Capture the cell that displays the provided text and extract its [X, Y] central coordinate. 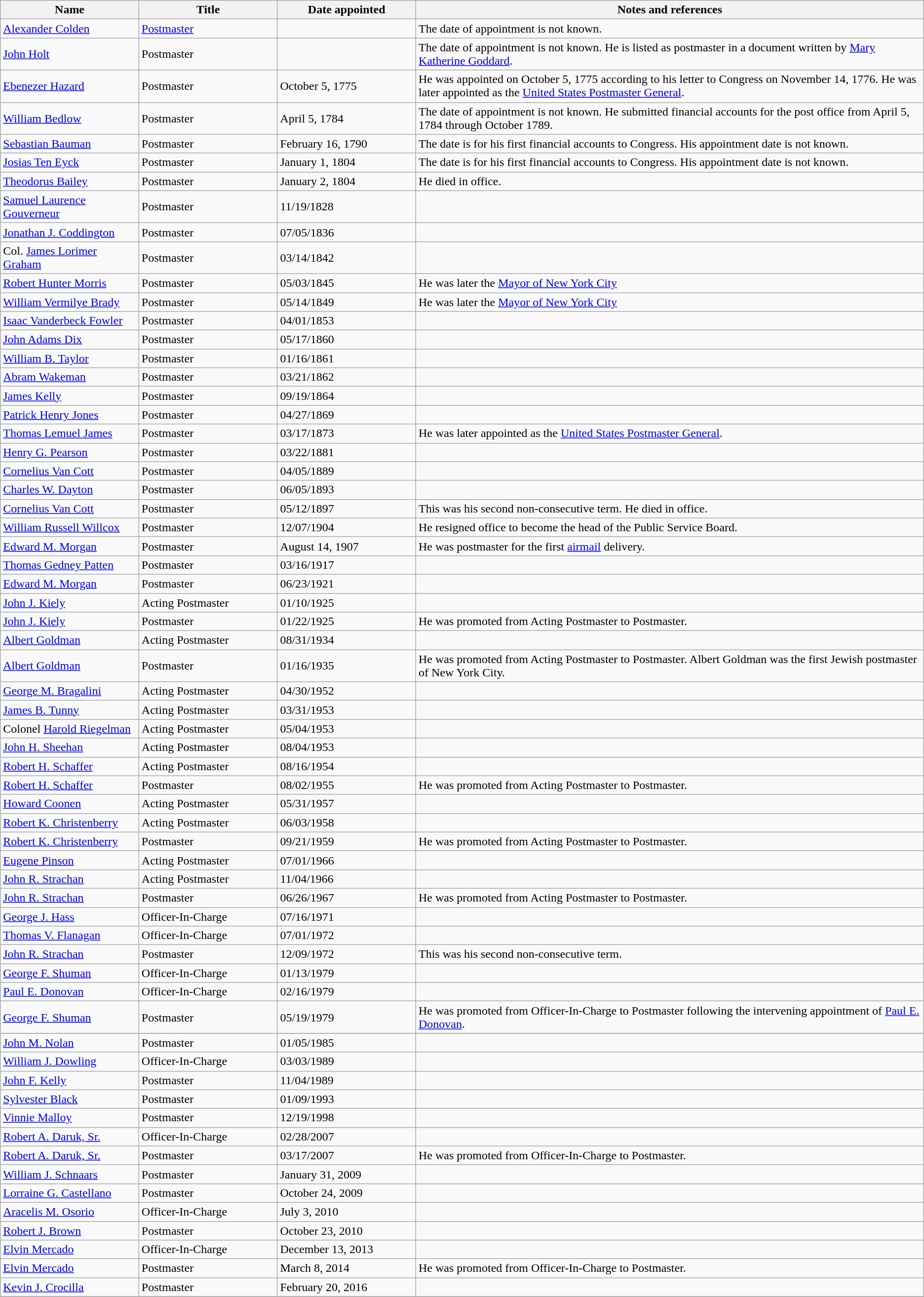
October 23, 2010 [346, 1231]
03/17/2007 [346, 1155]
12/09/1972 [346, 954]
04/30/1952 [346, 691]
Date appointed [346, 10]
Alexander Colden [70, 29]
Charles W. Dayton [70, 490]
William Bedlow [70, 118]
James B. Tunny [70, 710]
Ebenezer Hazard [70, 86]
Col. James Lorimer Graham [70, 258]
The date of appointment is not known. He submitted financial accounts for the post office from April 5, 1784 through October 1789. [669, 118]
12/19/1998 [346, 1118]
Paul E. Donovan [70, 992]
Howard Coonen [70, 804]
01/16/1935 [346, 666]
01/09/1993 [346, 1099]
Robert Hunter Morris [70, 283]
January 31, 2009 [346, 1174]
Notes and references [669, 10]
Vinnie Malloy [70, 1118]
He was promoted from Officer-In-Charge to Postmaster following the intervening appointment of Paul E. Donovan. [669, 1017]
06/23/1921 [346, 584]
He died in office. [669, 181]
He was postmaster for the first airmail delivery. [669, 546]
William J. Schnaars [70, 1174]
John Holt [70, 54]
John H. Sheehan [70, 747]
11/04/1966 [346, 879]
December 13, 2013 [346, 1250]
February 16, 1790 [346, 144]
04/05/1889 [346, 471]
January 1, 1804 [346, 162]
05/03/1845 [346, 283]
William B. Taylor [70, 358]
Robert J. Brown [70, 1231]
11/19/1828 [346, 206]
James Kelly [70, 396]
Thomas Gedney Patten [70, 565]
03/17/1873 [346, 433]
The date of appointment is not known. [669, 29]
Lorraine G. Castellano [70, 1193]
John M. Nolan [70, 1043]
William Russell Willcox [70, 527]
October 5, 1775 [346, 86]
06/03/1958 [346, 823]
Henry G. Pearson [70, 452]
06/26/1967 [346, 898]
04/27/1869 [346, 415]
He was later appointed as the United States Postmaster General. [669, 433]
March 8, 2014 [346, 1268]
Sebastian Bauman [70, 144]
April 5, 1784 [346, 118]
Kevin J. Crocilla [70, 1287]
He was promoted from Acting Postmaster to Postmaster. Albert Goldman was the first Jewish postmaster of New York City. [669, 666]
03/14/1842 [346, 258]
03/16/1917 [346, 565]
03/03/1989 [346, 1061]
04/01/1853 [346, 321]
Josias Ten Eyck [70, 162]
07/05/1836 [346, 232]
October 24, 2009 [346, 1193]
William J. Dowling [70, 1061]
01/05/1985 [346, 1043]
George M. Bragalini [70, 691]
05/04/1953 [346, 729]
Patrick Henry Jones [70, 415]
09/19/1864 [346, 396]
01/16/1861 [346, 358]
01/13/1979 [346, 973]
03/22/1881 [346, 452]
08/02/1955 [346, 785]
05/31/1957 [346, 804]
Abram Wakeman [70, 377]
03/21/1862 [346, 377]
Sylvester Black [70, 1099]
He resigned office to become the head of the Public Service Board. [669, 527]
08/04/1953 [346, 747]
July 3, 2010 [346, 1212]
07/01/1972 [346, 936]
William Vermilye Brady [70, 302]
07/16/1971 [346, 917]
07/01/1966 [346, 860]
01/10/1925 [346, 603]
Samuel Laurence Gouverneur [70, 206]
Name [70, 10]
Eugene Pinson [70, 860]
05/14/1849 [346, 302]
February 20, 2016 [346, 1287]
05/17/1860 [346, 340]
09/21/1959 [346, 841]
05/19/1979 [346, 1017]
Title [208, 10]
George J. Hass [70, 917]
Theodorus Bailey [70, 181]
02/28/2007 [346, 1137]
05/12/1897 [346, 509]
January 2, 1804 [346, 181]
02/16/1979 [346, 992]
Jonathan J. Coddington [70, 232]
This was his second non-consecutive term. He died in office. [669, 509]
11/04/1989 [346, 1080]
12/07/1904 [346, 527]
Colonel Harold Riegelman [70, 729]
This was his second non-consecutive term. [669, 954]
03/31/1953 [346, 710]
Thomas V. Flanagan [70, 936]
06/05/1893 [346, 490]
01/22/1925 [346, 622]
Thomas Lemuel James [70, 433]
Aracelis M. Osorio [70, 1212]
August 14, 1907 [346, 546]
The date of appointment is not known. He is listed as postmaster in a document written by Mary Katherine Goddard. [669, 54]
08/16/1954 [346, 766]
Isaac Vanderbeck Fowler [70, 321]
John Adams Dix [70, 340]
08/31/1934 [346, 640]
John F. Kelly [70, 1080]
